Capture the cell that displays the provided text and extract its (X, Y) central coordinate. 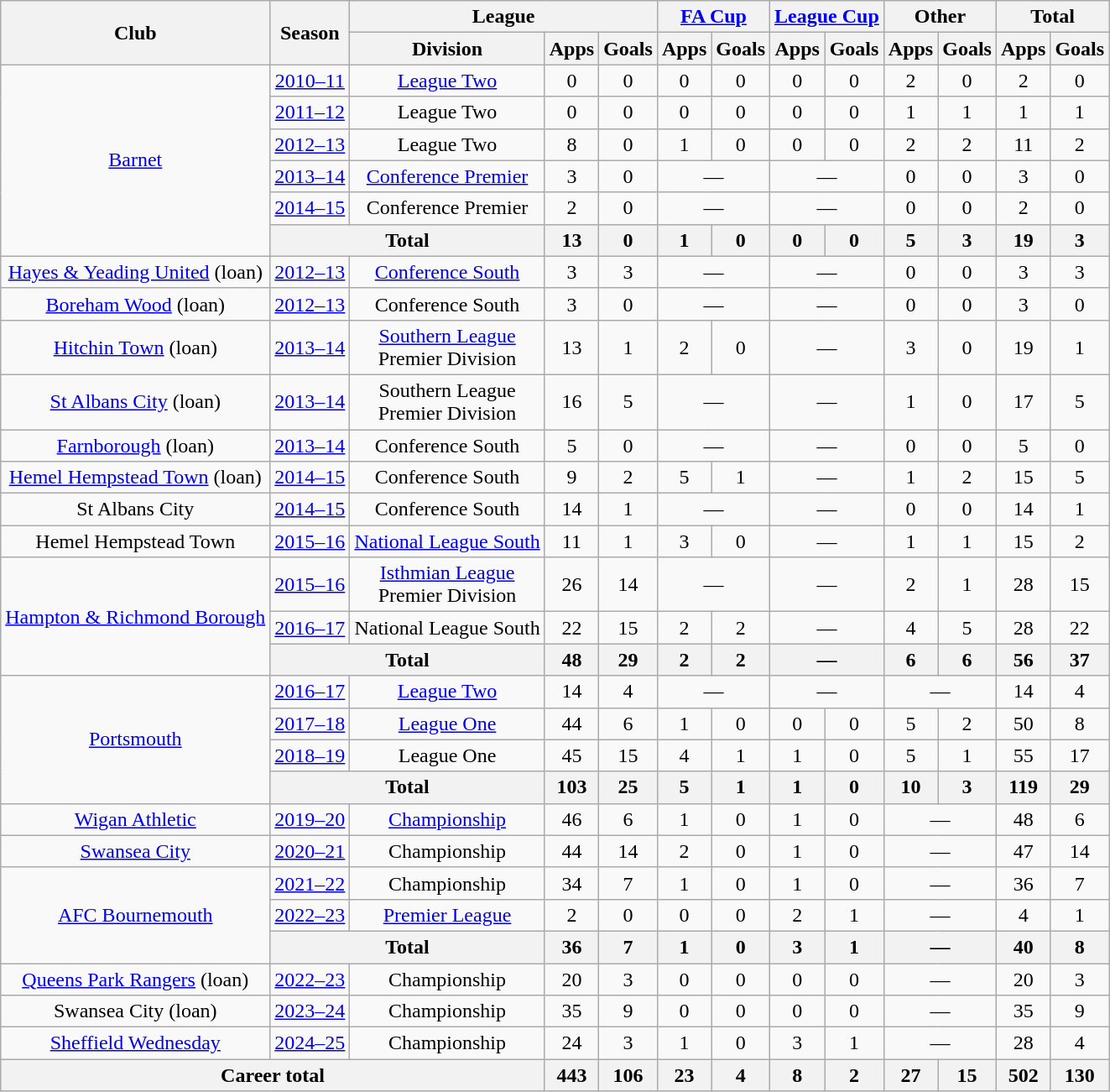
34 (571, 883)
16 (571, 401)
St Albans City (loan) (136, 401)
2020–21 (310, 851)
Hitchin Town (loan) (136, 347)
2017–18 (310, 724)
27 (910, 1075)
103 (571, 787)
AFC Bournemouth (136, 915)
24 (571, 1043)
Hayes & Yeading United (loan) (136, 272)
40 (1023, 947)
Wigan Athletic (136, 819)
2024–25 (310, 1043)
50 (1023, 724)
Swansea City (136, 851)
Boreham Wood (loan) (136, 304)
2018–19 (310, 755)
Premier League (447, 915)
Swansea City (loan) (136, 1011)
League Cup (827, 17)
2023–24 (310, 1011)
Isthmian LeaguePremier Division (447, 584)
443 (571, 1075)
Farnborough (loan) (136, 446)
2011–12 (310, 112)
26 (571, 584)
Other (940, 17)
10 (910, 787)
Club (136, 33)
St Albans City (136, 509)
2010–11 (310, 81)
2019–20 (310, 819)
55 (1023, 755)
2021–22 (310, 883)
Hampton & Richmond Borough (136, 616)
Barnet (136, 160)
23 (684, 1075)
130 (1080, 1075)
502 (1023, 1075)
Season (310, 33)
League (503, 17)
56 (1023, 660)
Division (447, 49)
25 (628, 787)
Queens Park Rangers (loan) (136, 980)
Hemel Hempstead Town (loan) (136, 478)
45 (571, 755)
46 (571, 819)
Portsmouth (136, 739)
37 (1080, 660)
47 (1023, 851)
FA Cup (713, 17)
Sheffield Wednesday (136, 1043)
Career total (273, 1075)
119 (1023, 787)
106 (628, 1075)
Hemel Hempstead Town (136, 541)
